Find where the given text appears and provide that cell's center as (X, Y) coordinate. 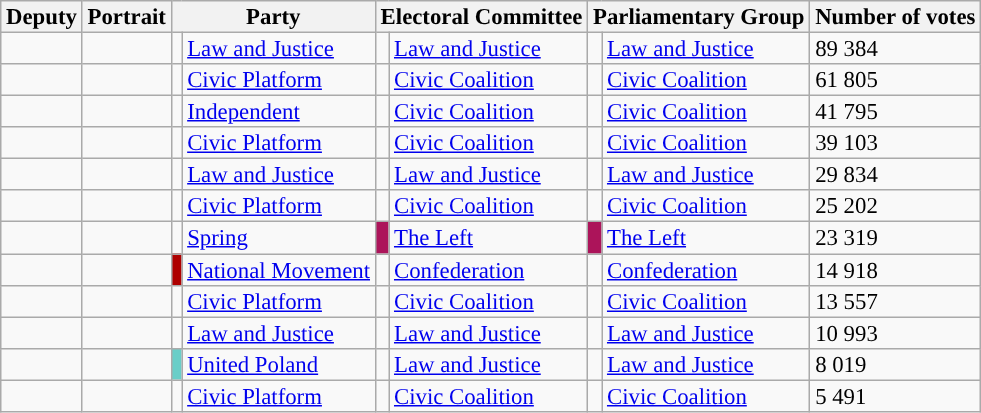
5 491 (896, 396)
39 103 (896, 143)
8 019 (896, 364)
10 993 (896, 333)
41 795 (896, 112)
25 202 (896, 206)
Independent (278, 112)
Parliamentary Group (699, 17)
National Movement (278, 270)
29 834 (896, 175)
Portrait (126, 17)
14 918 (896, 270)
13 557 (896, 301)
23 319 (896, 238)
Party (273, 17)
Number of votes (896, 17)
Electoral Committee (481, 17)
Deputy (42, 17)
89 384 (896, 49)
Spring (278, 238)
61 805 (896, 80)
United Poland (278, 364)
